Return the (X, Y) coordinate for the center point of the cell that contains the specified text.  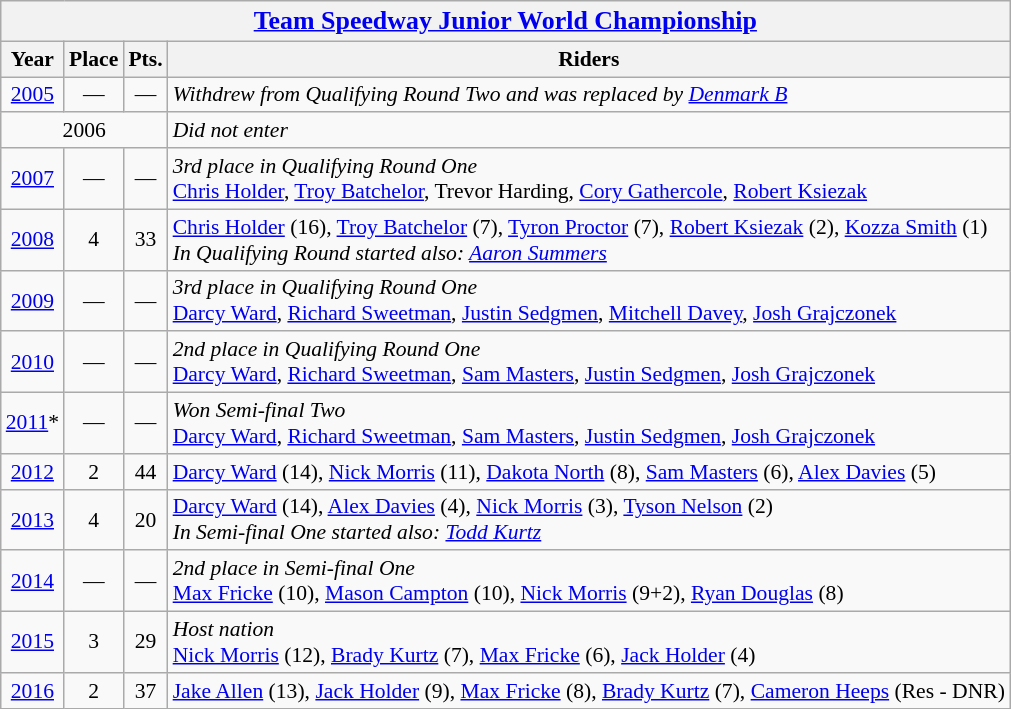
2014 (32, 582)
2005 (32, 95)
Riders (589, 59)
2013 (32, 520)
2009 (32, 300)
Team Speedway Junior World Championship (506, 21)
2010 (32, 362)
33 (145, 240)
Host nation Nick Morris (12), Brady Kurtz (7), Max Fricke (6), Jack Holder (4) (589, 642)
44 (145, 472)
2nd place in Semi-final One Max Fricke (10), Mason Campton (10), Nick Morris (9+2), Ryan Douglas (8) (589, 582)
2006 (84, 131)
Year (32, 59)
Won Semi-final Two Darcy Ward, Richard Sweetman, Sam Masters, Justin Sedgmen, Josh Grajczonek (589, 424)
37 (145, 691)
29 (145, 642)
2007 (32, 178)
3rd place in Qualifying Round One Darcy Ward, Richard Sweetman, Justin Sedgmen, Mitchell Davey, Josh Grajczonek (589, 300)
2016 (32, 691)
3 (94, 642)
2015 (32, 642)
Pts. (145, 59)
2012 (32, 472)
Darcy Ward (14), Alex Davies (4), Nick Morris (3), Tyson Nelson (2) In Semi-final One started also: Todd Kurtz (589, 520)
Darcy Ward (14), Nick Morris (11), Dakota North (8), Sam Masters (6), Alex Davies (5) (589, 472)
Jake Allen (13), Jack Holder (9), Max Fricke (8), Brady Kurtz (7), Cameron Heeps (Res - DNR) (589, 691)
Chris Holder (16), Troy Batchelor (7), Tyron Proctor (7), Robert Ksiezak (2), Kozza Smith (1) In Qualifying Round started also: Aaron Summers (589, 240)
Did not enter (589, 131)
2nd place in Qualifying Round One Darcy Ward, Richard Sweetman, Sam Masters, Justin Sedgmen, Josh Grajczonek (589, 362)
Place (94, 59)
3rd place in Qualifying Round One Chris Holder, Troy Batchelor, Trevor Harding, Cory Gathercole, Robert Ksiezak (589, 178)
2008 (32, 240)
Withdrew from Qualifying Round Two and was replaced by Denmark B (589, 95)
20 (145, 520)
2011* (32, 424)
